Determine the (X, Y) coordinate at the center of the cell enclosing the given text.  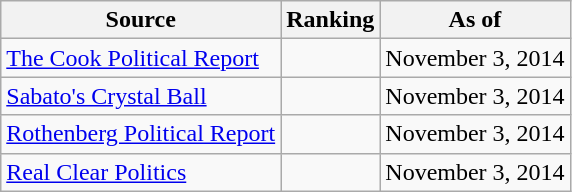
Ranking (330, 20)
Rothenberg Political Report (141, 134)
Sabato's Crystal Ball (141, 96)
Source (141, 20)
The Cook Political Report (141, 58)
As of (475, 20)
Real Clear Politics (141, 172)
